Determine the [x, y] coordinate at the center of the cell enclosing the given text.  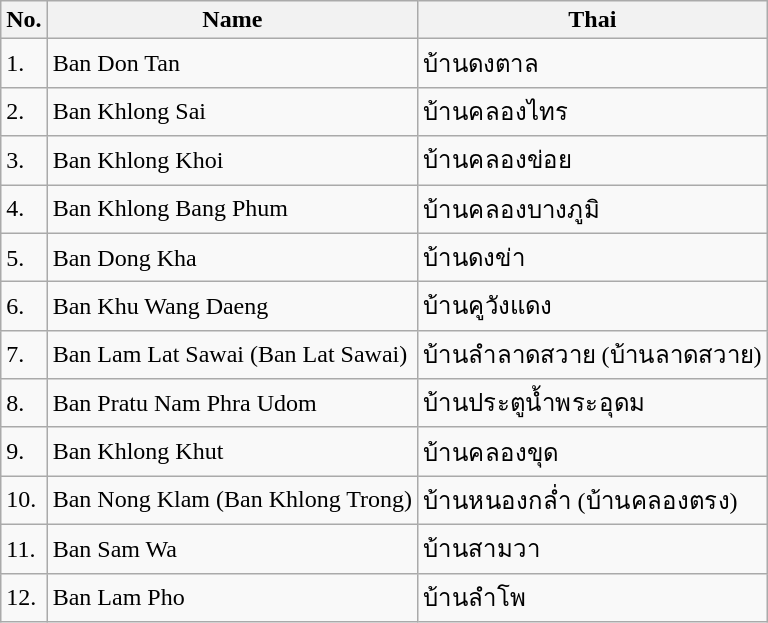
12. [24, 598]
บ้านสามวา [593, 548]
บ้านลำโพ [593, 598]
No. [24, 20]
Ban Khlong Sai [232, 112]
Ban Khu Wang Daeng [232, 306]
5. [24, 258]
3. [24, 160]
Ban Don Tan [232, 64]
บ้านลำลาดสวาย (บ้านลาดสวาย) [593, 354]
บ้านประตูน้ำพระอุดม [593, 404]
Ban Dong Kha [232, 258]
Ban Lam Lat Sawai (Ban Lat Sawai) [232, 354]
บ้านคลองไทร [593, 112]
บ้านหนองกล่ำ (บ้านคลองตรง) [593, 500]
Ban Khlong Khut [232, 452]
บ้านดงข่า [593, 258]
บ้านดงตาล [593, 64]
Thai [593, 20]
บ้านคลองขุด [593, 452]
4. [24, 208]
11. [24, 548]
บ้านคูวังแดง [593, 306]
Ban Lam Pho [232, 598]
Name [232, 20]
บ้านคลองบางภูมิ [593, 208]
Ban Nong Klam (Ban Khlong Trong) [232, 500]
8. [24, 404]
7. [24, 354]
10. [24, 500]
1. [24, 64]
Ban Khlong Khoi [232, 160]
Ban Pratu Nam Phra Udom [232, 404]
Ban Khlong Bang Phum [232, 208]
6. [24, 306]
บ้านคลองข่อย [593, 160]
9. [24, 452]
Ban Sam Wa [232, 548]
2. [24, 112]
